Determine the (X, Y) coordinate at the center of the cell enclosing the given text.  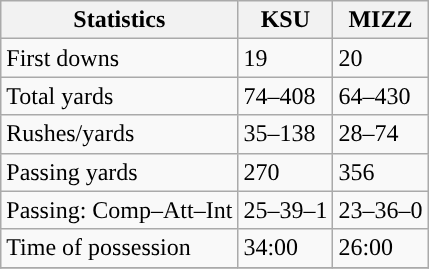
34:00 (286, 248)
270 (286, 172)
64–430 (380, 96)
20 (380, 58)
Rushes/yards (120, 134)
23–36–0 (380, 210)
Passing: Comp–Att–Int (120, 210)
Passing yards (120, 172)
19 (286, 58)
MIZZ (380, 20)
74–408 (286, 96)
25–39–1 (286, 210)
Time of possession (120, 248)
356 (380, 172)
First downs (120, 58)
Statistics (120, 20)
35–138 (286, 134)
28–74 (380, 134)
26:00 (380, 248)
KSU (286, 20)
Total yards (120, 96)
